Search for the cell housing the specified text and yield its (x, y) center coordinate. 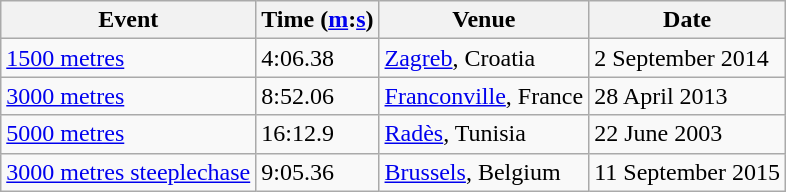
Event (128, 20)
3000 metres (128, 96)
3000 metres steeplechase (128, 172)
Zagreb, Croatia (484, 58)
Franconville, France (484, 96)
5000 metres (128, 134)
28 April 2013 (688, 96)
1500 metres (128, 58)
4:06.38 (318, 58)
2 September 2014 (688, 58)
Venue (484, 20)
Time (m:s) (318, 20)
9:05.36 (318, 172)
Date (688, 20)
Radès, Tunisia (484, 134)
8:52.06 (318, 96)
22 June 2003 (688, 134)
Brussels, Belgium (484, 172)
16:12.9 (318, 134)
11 September 2015 (688, 172)
